Detect which cell encompasses the target text, then output its (X, Y) center coordinate. 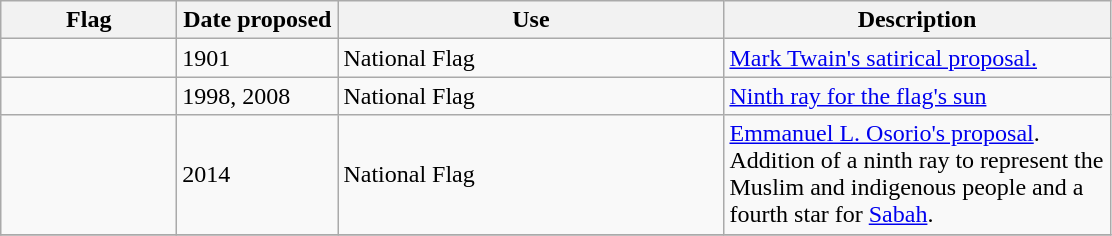
Emmanuel L. Osorio's proposal. Addition of a ninth ray to represent the Muslim and indigenous people and a fourth star for Sabah. (917, 174)
Mark Twain's satirical proposal. (917, 58)
2014 (258, 174)
Use (531, 20)
1901 (258, 58)
Description (917, 20)
Date proposed (258, 20)
Ninth ray for the flag's sun (917, 96)
1998, 2008 (258, 96)
Flag (89, 20)
